Return the (X, Y) coordinate for the center point of the cell that contains the specified text.  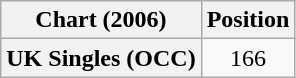
166 (248, 58)
Position (248, 20)
UK Singles (OCC) (101, 58)
Chart (2006) (101, 20)
